Extract the (x, y) coordinate from the center of the cell holding the provided text.  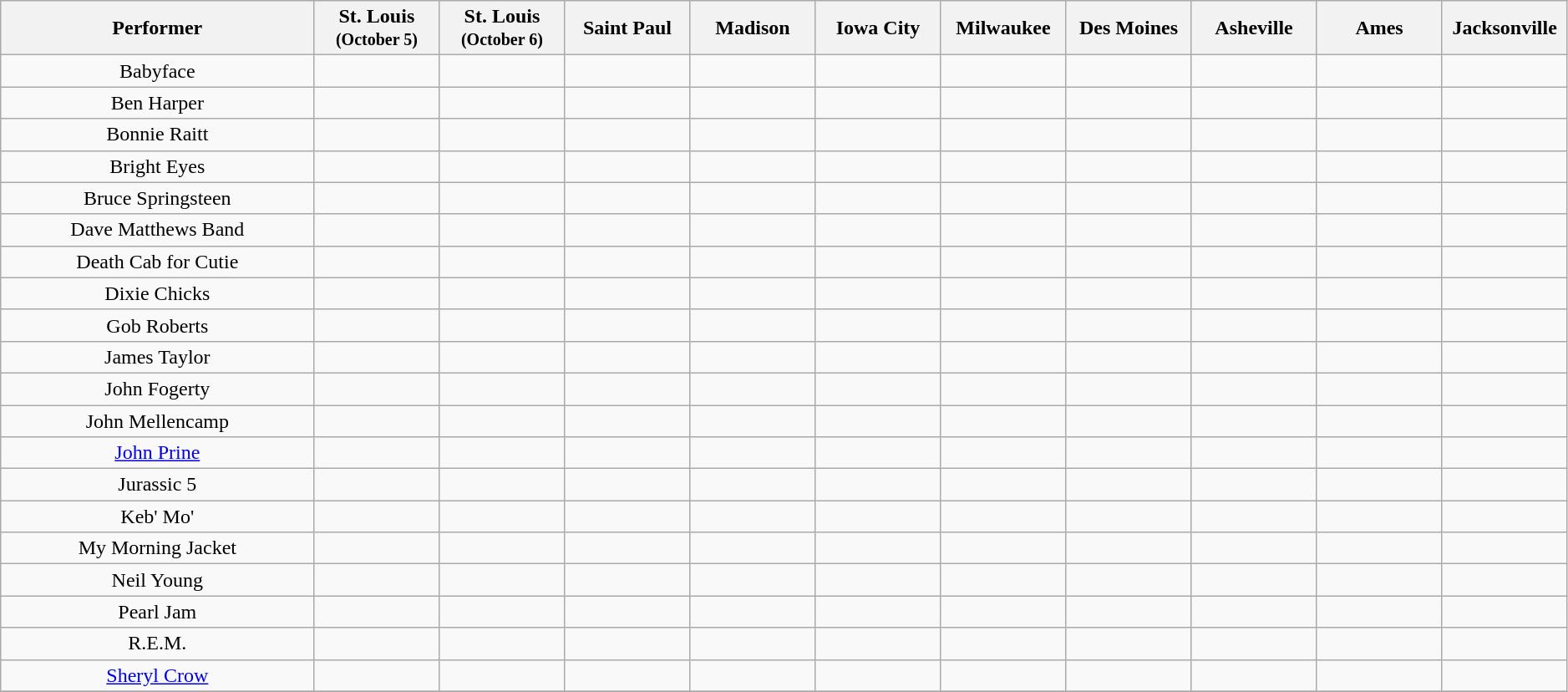
Gob Roberts (157, 325)
My Morning Jacket (157, 548)
James Taylor (157, 357)
Pearl Jam (157, 612)
Bonnie Raitt (157, 135)
Neil Young (157, 580)
St. Louis (October 5) (377, 28)
John Prine (157, 453)
Babyface (157, 71)
Saint Paul (627, 28)
Ames (1379, 28)
John Mellencamp (157, 420)
Dixie Chicks (157, 293)
Dave Matthews Band (157, 230)
Jacksonville (1505, 28)
Jurassic 5 (157, 485)
Des Moines (1129, 28)
Iowa City (878, 28)
Madison (753, 28)
Sheryl Crow (157, 675)
Keb' Mo' (157, 516)
John Fogerty (157, 389)
Death Cab for Cutie (157, 262)
Milwaukee (1003, 28)
Performer (157, 28)
Bruce Springsteen (157, 198)
Asheville (1254, 28)
R.E.M. (157, 644)
Ben Harper (157, 103)
St. Louis (October 6) (502, 28)
Bright Eyes (157, 166)
